From the cell containing the given text, extract its center point as (X, Y) coordinate. 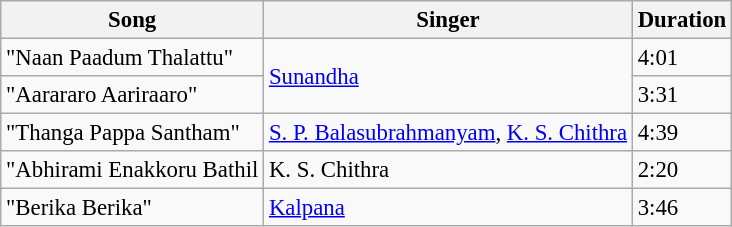
3:46 (682, 208)
3:31 (682, 95)
4:39 (682, 133)
S. P. Balasubrahmanyam, K. S. Chithra (448, 133)
"Berika Berika" (132, 208)
K. S. Chithra (448, 170)
Duration (682, 20)
"Naan Paadum Thalattu" (132, 58)
4:01 (682, 58)
"Thanga Pappa Santham" (132, 133)
2:20 (682, 170)
Singer (448, 20)
"Abhirami Enakkoru Bathil (132, 170)
Song (132, 20)
Sunandha (448, 76)
"Aarararo Aariraaro" (132, 95)
Kalpana (448, 208)
